Determine the [X, Y] coordinate at the center of the cell enclosing the given text.  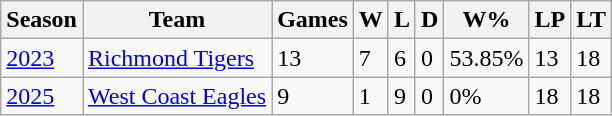
1 [370, 96]
7 [370, 58]
LP [550, 20]
Season [42, 20]
Richmond Tigers [176, 58]
L [402, 20]
West Coast Eagles [176, 96]
53.85% [486, 58]
W% [486, 20]
LT [592, 20]
W [370, 20]
Team [176, 20]
2025 [42, 96]
Games [313, 20]
2023 [42, 58]
D [429, 20]
0% [486, 96]
6 [402, 58]
